Find where the given text appears and provide that cell's center as (X, Y) coordinate. 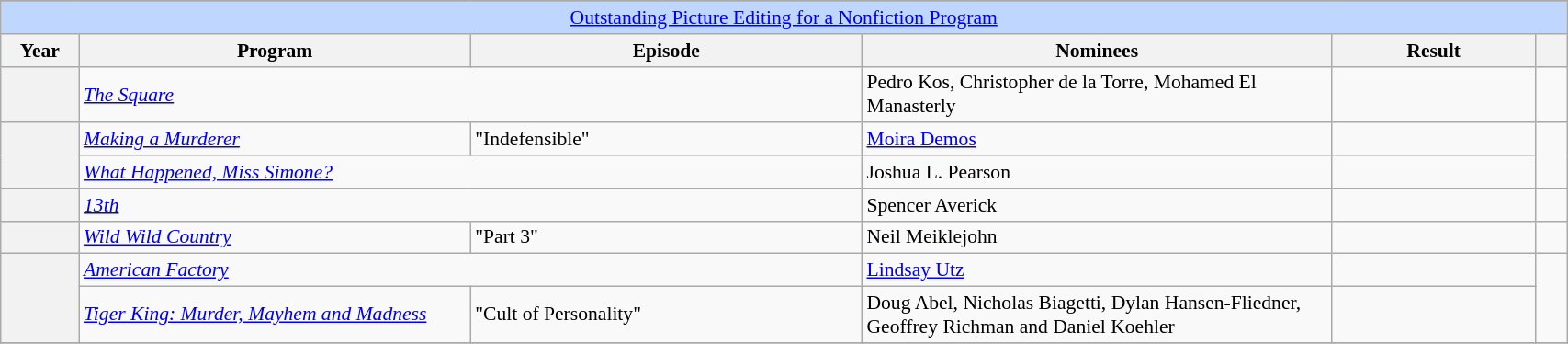
Joshua L. Pearson (1097, 172)
"Part 3" (666, 237)
"Indefensible" (666, 140)
Wild Wild Country (275, 237)
Tiger King: Murder, Mayhem and Madness (275, 315)
Pedro Kos, Christopher de la Torre, Mohamed El Manasterly (1097, 94)
Episode (666, 51)
13th (470, 205)
Lindsay Utz (1097, 270)
The Square (470, 94)
What Happened, Miss Simone? (470, 172)
Program (275, 51)
American Factory (470, 270)
Spencer Averick (1097, 205)
Neil Meiklejohn (1097, 237)
Nominees (1097, 51)
Doug Abel, Nicholas Biagetti, Dylan Hansen-Fliedner, Geoffrey Richman and Daniel Koehler (1097, 315)
Result (1434, 51)
Moira Demos (1097, 140)
Year (40, 51)
"Cult of Personality" (666, 315)
Making a Murderer (275, 140)
Outstanding Picture Editing for a Nonfiction Program (784, 17)
